For the text-containing cell, return its midpoint in (X, Y) coordinate format. 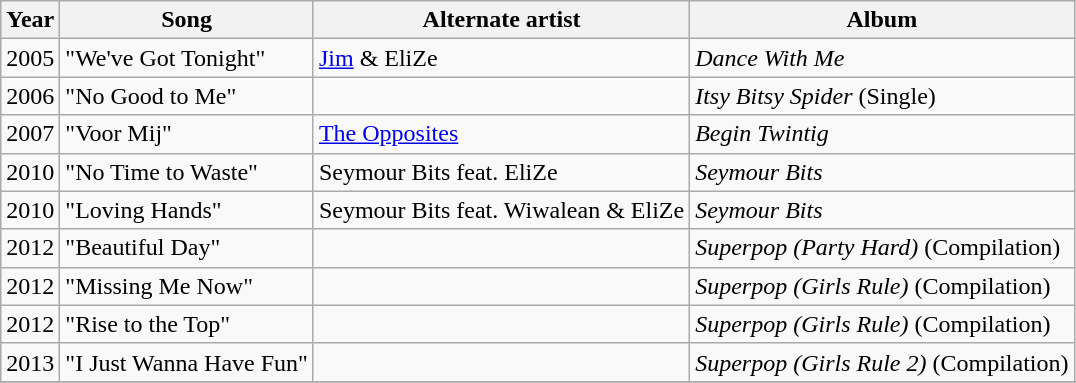
"I Just Wanna Have Fun" (187, 362)
Superpop (Party Hard) (Compilation) (882, 248)
Alternate artist (501, 20)
"No Good to Me" (187, 96)
Jim & EliZe (501, 58)
Album (882, 20)
2006 (30, 96)
Year (30, 20)
"Rise to the Top" (187, 324)
Seymour Bits feat. EliZe (501, 172)
Superpop (Girls Rule 2) (Compilation) (882, 362)
"Missing Me Now" (187, 286)
"No Time to Waste" (187, 172)
Song (187, 20)
"Voor Mij" (187, 134)
Itsy Bitsy Spider (Single) (882, 96)
Dance With Me (882, 58)
2013 (30, 362)
2005 (30, 58)
"Loving Hands" (187, 210)
"We've Got Tonight" (187, 58)
Begin Twintig (882, 134)
"Beautiful Day" (187, 248)
Seymour Bits feat. Wiwalean & EliZe (501, 210)
The Opposites (501, 134)
2007 (30, 134)
